Find where the given text appears and provide that cell's center as (x, y) coordinate. 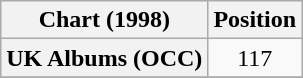
Position (255, 20)
UK Albums (OCC) (104, 58)
Chart (1998) (104, 20)
117 (255, 58)
